Extract the (x, y) coordinate from the center of the cell holding the provided text.  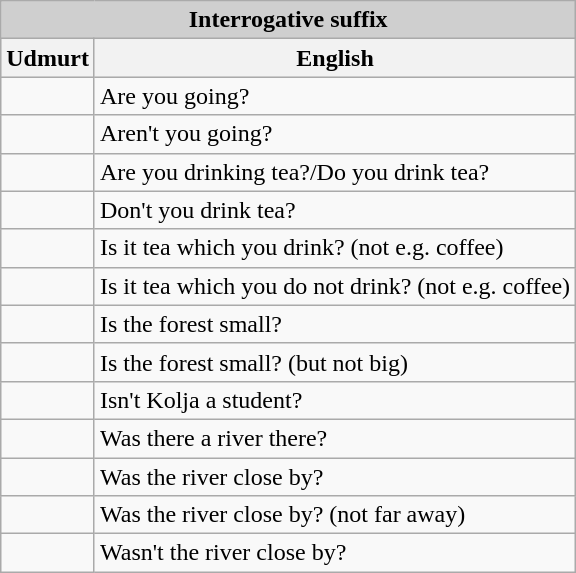
Are you going? (334, 96)
Aren't you going? (334, 134)
Is the forest small? (but not big) (334, 362)
Wasn't the river close by? (334, 553)
Interrogative suffix (288, 20)
Is the forest small? (334, 324)
Is it tea which you drink? (not e.g. coffee) (334, 248)
Was the river close by? (not far away) (334, 515)
Is it tea which you do not drink? (not e.g. coffee) (334, 286)
Was there a river there? (334, 438)
Was the river close by? (334, 477)
English (334, 58)
Isn't Kolja a student? (334, 400)
Udmurt (48, 58)
Don't you drink tea? (334, 210)
Are you drinking tea?/Do you drink tea? (334, 172)
